Find where the given text appears and provide that cell's center as [X, Y] coordinate. 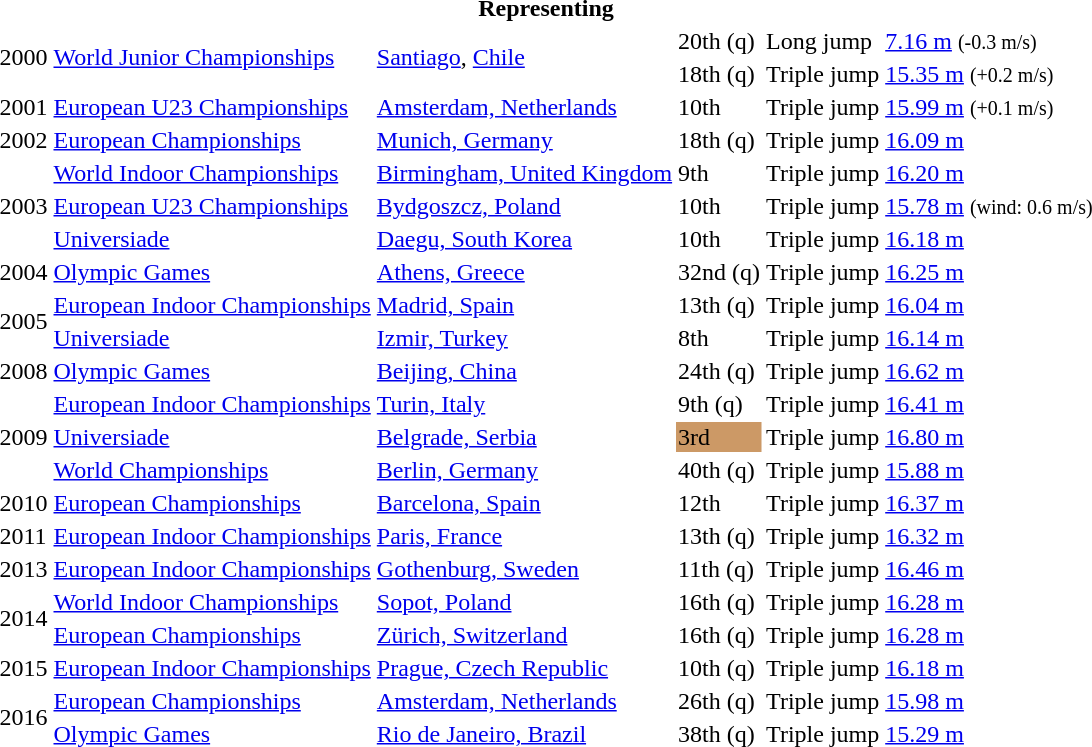
Berlin, Germany [524, 470]
Beijing, China [524, 371]
Bydgoszcz, Poland [524, 206]
Gothenburg, Sweden [524, 569]
40th (q) [720, 470]
12th [720, 503]
Turin, Italy [524, 404]
Munich, Germany [524, 140]
9th [720, 173]
World Championships [212, 470]
Long jump [823, 41]
Belgrade, Serbia [524, 437]
9th (q) [720, 404]
10th (q) [720, 668]
24th (q) [720, 371]
Madrid, Spain [524, 305]
Paris, France [524, 536]
3rd [720, 437]
Birmingham, United Kingdom [524, 173]
Sopot, Poland [524, 602]
26th (q) [720, 701]
8th [720, 338]
Izmir, Turkey [524, 338]
Daegu, South Korea [524, 239]
Prague, Czech Republic [524, 668]
11th (q) [720, 569]
32nd (q) [720, 272]
Barcelona, Spain [524, 503]
World Junior Championships [212, 58]
Santiago, Chile [524, 58]
Zürich, Switzerland [524, 635]
20th (q) [720, 41]
Athens, Greece [524, 272]
